For the text-containing cell, return its midpoint in [X, Y] coordinate format. 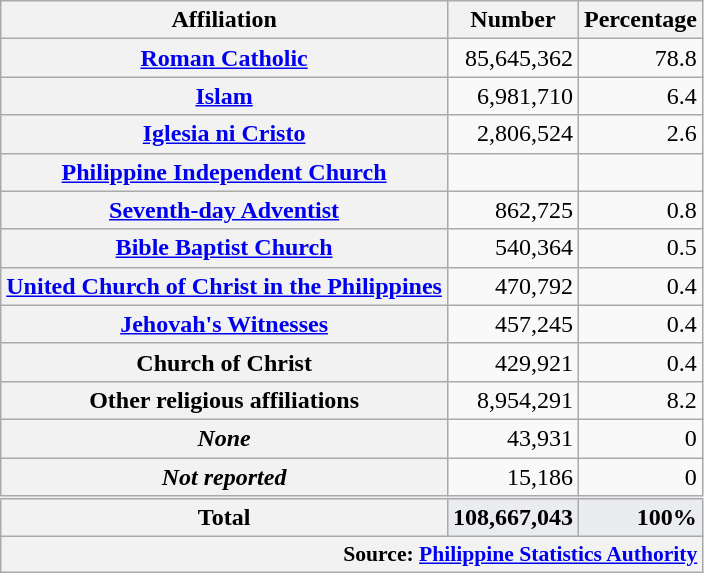
8,954,291 [512, 400]
Bible Baptist Church [224, 248]
Philippine Independent Church [224, 172]
85,645,362 [512, 58]
457,245 [512, 324]
Jehovah's Witnesses [224, 324]
862,725 [512, 210]
Total [224, 517]
540,364 [512, 248]
100% [641, 517]
2.6 [641, 134]
Percentage [641, 20]
470,792 [512, 286]
Other religious affiliations [224, 400]
108,667,043 [512, 517]
United Church of Christ in the Philippines [224, 286]
Number [512, 20]
2,806,524 [512, 134]
6.4 [641, 96]
0.5 [641, 248]
Church of Christ [224, 362]
6,981,710 [512, 96]
0.8 [641, 210]
Source: Philippine Statistics Authority [352, 555]
Iglesia ni Cristo [224, 134]
78.8 [641, 58]
Seventh-day Adventist [224, 210]
Not reported [224, 478]
429,921 [512, 362]
Islam [224, 96]
43,931 [512, 438]
Roman Catholic [224, 58]
None [224, 438]
Affiliation [224, 20]
15,186 [512, 478]
8.2 [641, 400]
